Return the [X, Y] coordinate for the center point of the cell that contains the specified text.  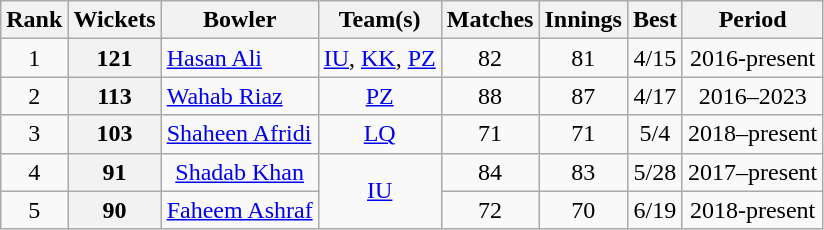
81 [583, 58]
84 [490, 172]
121 [114, 58]
Team(s) [380, 20]
4 [34, 172]
4/15 [654, 58]
Hasan Ali [240, 58]
1 [34, 58]
91 [114, 172]
2 [34, 96]
83 [583, 172]
Rank [34, 20]
Bowler [240, 20]
70 [583, 210]
IU [380, 191]
87 [583, 96]
72 [490, 210]
PZ [380, 96]
5/4 [654, 134]
Period [752, 20]
4/17 [654, 96]
90 [114, 210]
82 [490, 58]
3 [34, 134]
2017–present [752, 172]
113 [114, 96]
Shadab Khan [240, 172]
5/28 [654, 172]
IU, KK, PZ [380, 58]
Shaheen Afridi [240, 134]
Wahab Riaz [240, 96]
103 [114, 134]
88 [490, 96]
Faheem Ashraf [240, 210]
LQ [380, 134]
Best [654, 20]
2018–present [752, 134]
6/19 [654, 210]
Matches [490, 20]
5 [34, 210]
2016-present [752, 58]
Wickets [114, 20]
2018-present [752, 210]
2016–2023 [752, 96]
Innings [583, 20]
